Determine the [X, Y] coordinate at the center of the cell enclosing the given text.  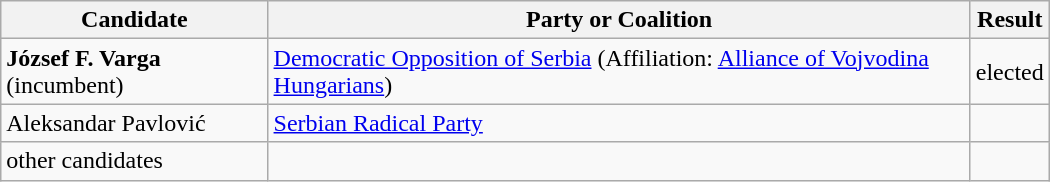
other candidates [134, 161]
elected [1010, 72]
József F. Varga (incumbent) [134, 72]
Aleksandar Pavlović [134, 123]
Serbian Radical Party [619, 123]
Candidate [134, 20]
Result [1010, 20]
Democratic Opposition of Serbia (Affiliation: Alliance of Vojvodina Hungarians) [619, 72]
Party or Coalition [619, 20]
